Extract the [x, y] coordinate from the center of the cell holding the provided text.  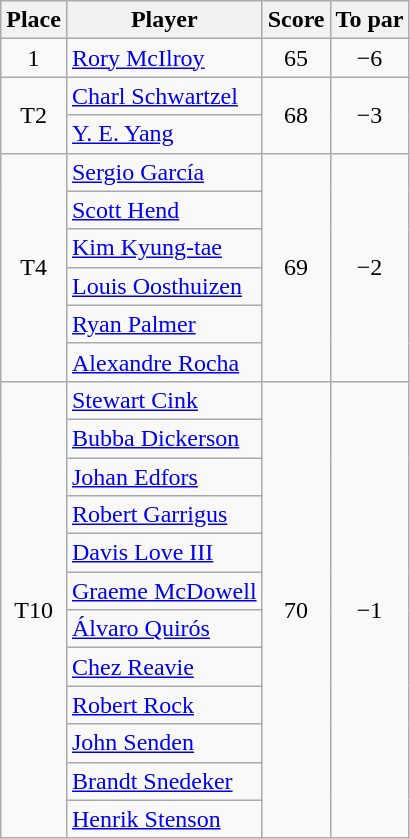
Brandt Snedeker [164, 781]
T10 [34, 610]
John Senden [164, 743]
−3 [370, 115]
Davis Love III [164, 553]
Stewart Cink [164, 400]
−2 [370, 267]
70 [296, 610]
T4 [34, 267]
Charl Schwartzel [164, 96]
Score [296, 20]
Ryan Palmer [164, 324]
1 [34, 58]
To par [370, 20]
−6 [370, 58]
Sergio García [164, 172]
Robert Rock [164, 705]
Place [34, 20]
T2 [34, 115]
Louis Oosthuizen [164, 286]
Scott Hend [164, 210]
Y. E. Yang [164, 134]
Johan Edfors [164, 477]
Graeme McDowell [164, 591]
Alexandre Rocha [164, 362]
Kim Kyung-tae [164, 248]
Chez Reavie [164, 667]
Robert Garrigus [164, 515]
−1 [370, 610]
65 [296, 58]
68 [296, 115]
69 [296, 267]
Henrik Stenson [164, 819]
Player [164, 20]
Álvaro Quirós [164, 629]
Rory McIlroy [164, 58]
Bubba Dickerson [164, 438]
